From the cell containing the given text, extract its center point as [X, Y] coordinate. 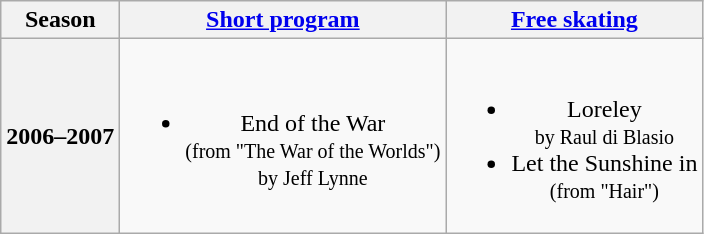
2006–2007 [60, 136]
End of the War (from "The War of the Worlds") by Jeff Lynne [283, 136]
Season [60, 20]
Free skating [574, 20]
Short program [283, 20]
Loreley by Raul di Blasio Let the Sunshine in (from "Hair") [574, 136]
